Locate the cell with the specified text and output its [x, y] center coordinate. 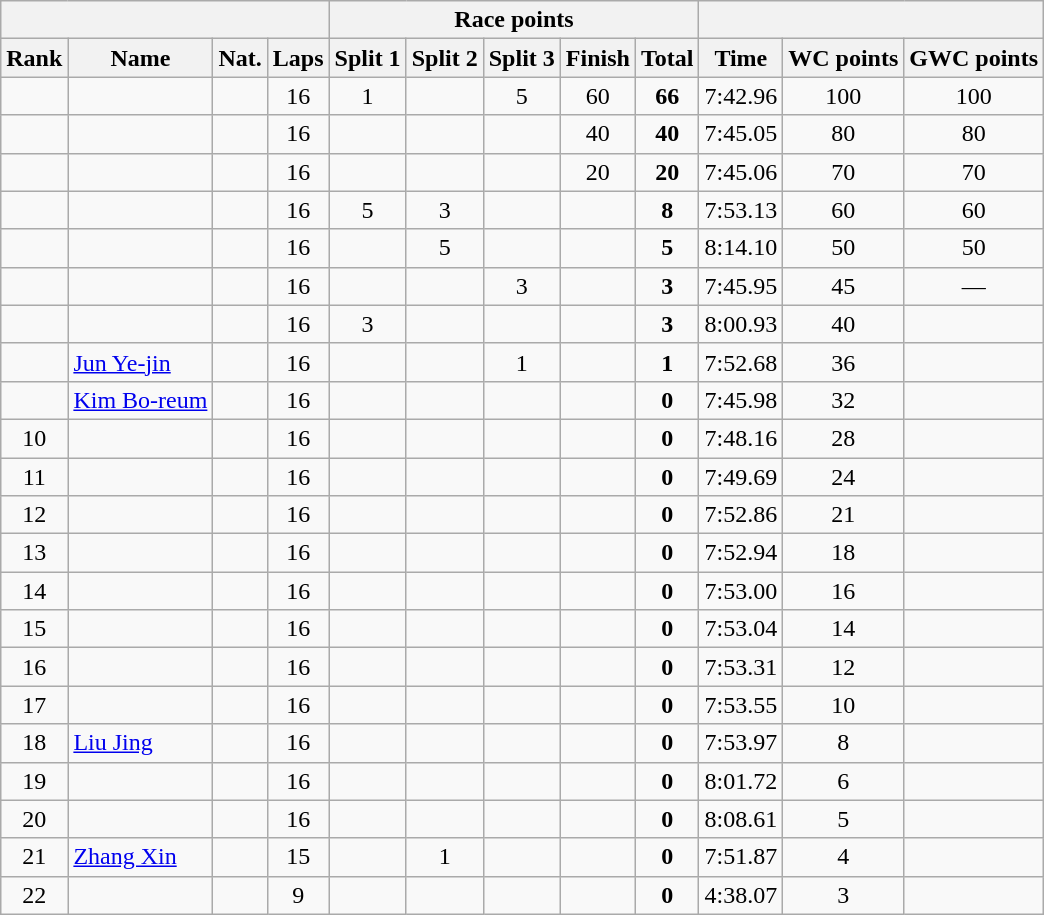
GWC points [974, 58]
66 [667, 96]
17 [34, 705]
11 [34, 477]
9 [298, 895]
22 [34, 895]
24 [844, 477]
7:53.04 [741, 629]
28 [844, 438]
7:51.87 [741, 857]
7:53.00 [741, 591]
4 [844, 857]
7:53.97 [741, 743]
7:45.05 [741, 134]
8:14.10 [741, 248]
7:52.86 [741, 515]
Time [741, 58]
Kim Bo-reum [140, 400]
13 [34, 553]
36 [844, 362]
Split 1 [368, 58]
Finish [598, 58]
7:52.68 [741, 362]
7:45.95 [741, 286]
Total [667, 58]
4:38.07 [741, 895]
7:48.16 [741, 438]
7:53.31 [741, 667]
Rank [34, 58]
7:49.69 [741, 477]
7:53.55 [741, 705]
7:45.98 [741, 400]
Zhang Xin [140, 857]
— [974, 286]
Split 3 [522, 58]
Race points [514, 20]
7:52.94 [741, 553]
8:01.72 [741, 781]
8:00.93 [741, 324]
19 [34, 781]
45 [844, 286]
7:42.96 [741, 96]
6 [844, 781]
Nat. [240, 58]
32 [844, 400]
7:45.06 [741, 172]
7:53.13 [741, 210]
WC points [844, 58]
8:08.61 [741, 819]
Jun Ye-jin [140, 362]
Liu Jing [140, 743]
Laps [298, 58]
Name [140, 58]
Split 2 [444, 58]
